Return the [x, y] coordinate for the center point of the cell that contains the specified text.  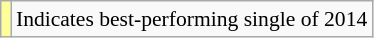
Indicates best-performing single of 2014 [192, 19]
